Capture the cell that displays the provided text and extract its [x, y] central coordinate. 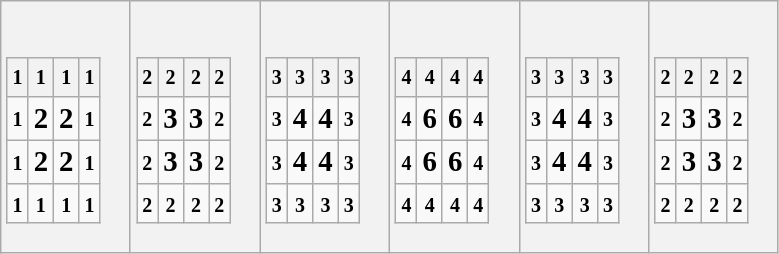
1 1 1 1 1 2 2 1 1 2 2 1 1 1 1 1 [66, 127]
4 4 4 4 4 6 6 4 4 6 6 4 4 4 4 4 [455, 127]
